Return [x, y] of the center of cell containing provided text 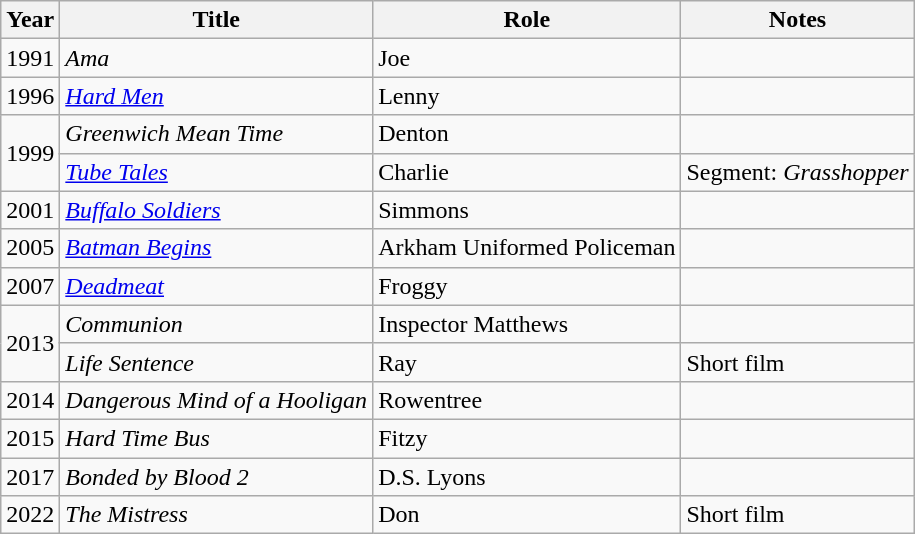
Deadmeat [216, 286]
Simmons [527, 210]
Role [527, 20]
2022 [30, 515]
Dangerous Mind of a Hooligan [216, 400]
Rowentree [527, 400]
Buffalo Soldiers [216, 210]
2014 [30, 400]
Life Sentence [216, 362]
Notes [798, 20]
Ray [527, 362]
2007 [30, 286]
Lenny [527, 96]
1999 [30, 153]
2005 [30, 248]
Fitzy [527, 438]
Batman Begins [216, 248]
Charlie [527, 172]
Title [216, 20]
Froggy [527, 286]
Tube Tales [216, 172]
Bonded by Blood 2 [216, 477]
Arkham Uniformed Policeman [527, 248]
Communion [216, 324]
1991 [30, 58]
Hard Time Bus [216, 438]
Ama [216, 58]
Hard Men [216, 96]
Segment: Grasshopper [798, 172]
1996 [30, 96]
Inspector Matthews [527, 324]
Don [527, 515]
Year [30, 20]
Greenwich Mean Time [216, 134]
2017 [30, 477]
Denton [527, 134]
2013 [30, 343]
D.S. Lyons [527, 477]
The Mistress [216, 515]
2015 [30, 438]
Joe [527, 58]
2001 [30, 210]
